Capture the cell that displays the provided text and extract its (x, y) central coordinate. 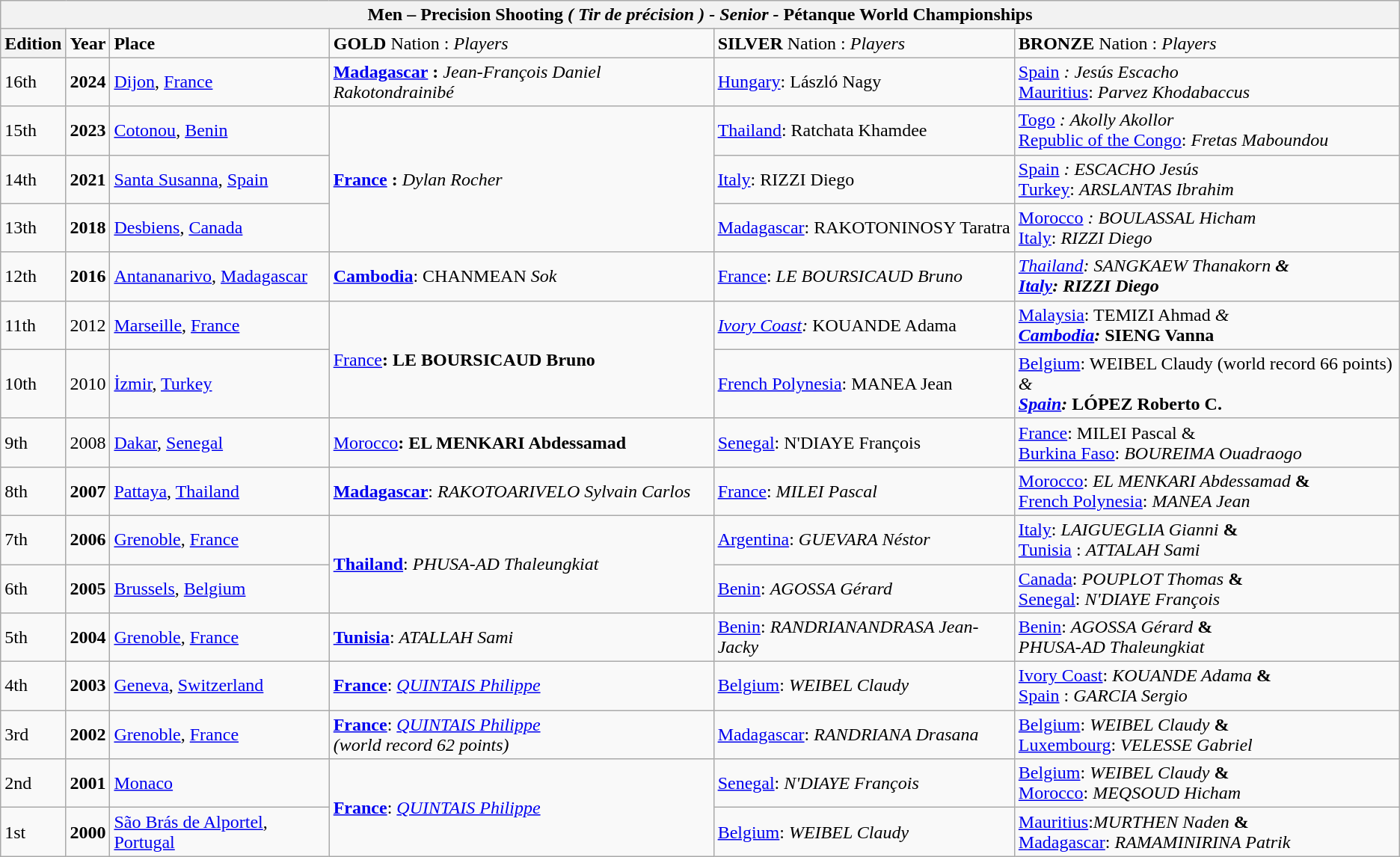
16th (33, 82)
Thailand: PHUSA-AD Thaleungkiat (521, 564)
Mauritius:MURTHEN Naden & Madagascar: RAMAMINIRINA Patrik (1207, 832)
7th (33, 540)
5th (33, 637)
Brussels, Belgium (220, 588)
France: MILEI Pascal (864, 491)
BRONZE Nation : Players (1207, 43)
Italy: RIZZI Diego (864, 179)
Tunisia: ATALLAH Sami (521, 637)
6th (33, 588)
Marseille, France (220, 325)
Madagascar: RAKOTOARIVELO Sylvain Carlos (521, 491)
Pattaya, Thailand (220, 491)
2005 (88, 588)
2021 (88, 179)
Belgium: WEIBEL Claudy & Morocco: MEQSOUD Hicham (1207, 784)
Canada: POUPLOT Thomas & Senegal: N'DIAYE François (1207, 588)
Benin: RANDRIANANDRASA Jean-Jacky (864, 637)
Thailand: Ratchata Khamdee (864, 130)
Madagascar : Jean-François Daniel Rakotondrainibé (521, 82)
Ivory Coast: KOUANDE Adama & Spain : GARCIA Sergio (1207, 686)
Geneva, Switzerland (220, 686)
Monaco (220, 784)
Dakar, Senegal (220, 443)
2nd (33, 784)
Italy: LAIGUEGLIA Gianni & Tunisia : ATTALAH Sami (1207, 540)
Year (88, 43)
Belgium: WEIBEL Claudy & Luxembourg: VELESSE Gabriel (1207, 734)
2006 (88, 540)
French Polynesia: MANEA Jean (864, 384)
11th (33, 325)
Spain : Jesús Escacho Mauritius: Parvez Khodabaccus (1207, 82)
3rd (33, 734)
Madagascar: RAKOTONINOSY Taratra (864, 227)
São Brás de Alportel, Portugal (220, 832)
10th (33, 384)
Spain : ESCACHO Jesús Turkey: ARSLANTAS Ibrahim (1207, 179)
Madagascar: RANDRIANA Drasana (864, 734)
Benin: AGOSSA Gérard (864, 588)
Morocco : BOULASSAL Hicham Italy: RIZZI Diego (1207, 227)
Men – Precision Shooting ( Tir de précision ) - Senior - Pétanque World Championships (700, 15)
Antananarivo, Madagascar (220, 277)
1st (33, 832)
Morocco: EL MENKARI Abdessamad &French Polynesia: MANEA Jean (1207, 491)
Argentina: GUEVARA Néstor (864, 540)
Benin: AGOSSA Gérard & PHUSA-AD Thaleungkiat (1207, 637)
Santa Susanna, Spain (220, 179)
2008 (88, 443)
14th (33, 179)
France : Dylan Rocher (521, 179)
GOLD Nation : Players (521, 43)
2007 (88, 491)
2018 (88, 227)
Ivory Coast: KOUANDE Adama (864, 325)
Belgium: WEIBEL Claudy (world record 66 points) & Spain: LÓPEZ Roberto C. (1207, 384)
2016 (88, 277)
2024 (88, 82)
Thailand: SANGKAEW Thanakorn & Italy: RIZZI Diego (1207, 277)
Place (220, 43)
2004 (88, 637)
France: MILEI Pascal & Burkina Faso: BOUREIMA Ouadraogo (1207, 443)
Cotonou, Benin (220, 130)
Cambodia: CHANMEAN Sok (521, 277)
Hungary: László Nagy (864, 82)
France: QUINTAIS Philippe(world record 62 points) (521, 734)
Togo : Akolly Akollor Republic of the Congo: Fretas Maboundou (1207, 130)
Morocco: EL MENKARI Abdessamad (521, 443)
2012 (88, 325)
Edition (33, 43)
Malaysia: TEMIZI Ahmad & Cambodia: SIENG Vanna (1207, 325)
9th (33, 443)
15th (33, 130)
İzmir, Turkey (220, 384)
2023 (88, 130)
2003 (88, 686)
2000 (88, 832)
4th (33, 686)
2010 (88, 384)
SILVER Nation : Players (864, 43)
Desbiens, Canada (220, 227)
2001 (88, 784)
12th (33, 277)
13th (33, 227)
8th (33, 491)
2002 (88, 734)
Dijon, France (220, 82)
